Find where the given text appears and provide that cell's center as [X, Y] coordinate. 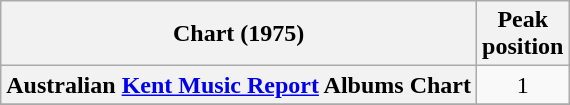
1 [523, 85]
Peakposition [523, 34]
Australian Kent Music Report Albums Chart [239, 85]
Chart (1975) [239, 34]
